Pinpoint the cell where the given text exists, returning its (x, y) midpoint coordinate. 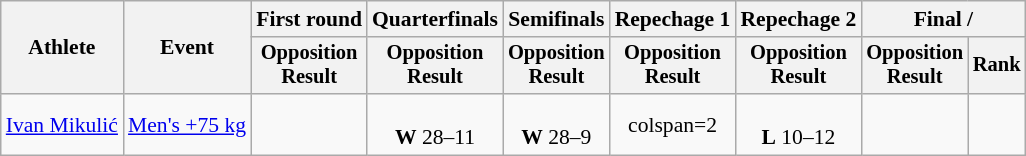
Ivan Mikulić (62, 124)
Men's +75 kg (187, 124)
L 10–12 (798, 124)
Event (187, 48)
Athlete (62, 48)
Repechage 2 (798, 19)
Quarterfinals (435, 19)
colspan=2 (673, 124)
Final / (943, 19)
Semifinals (556, 19)
W 28–9 (556, 124)
Repechage 1 (673, 19)
First round (309, 19)
Rank (997, 66)
W 28–11 (435, 124)
